From the cell containing the given text, extract its center point as (X, Y) coordinate. 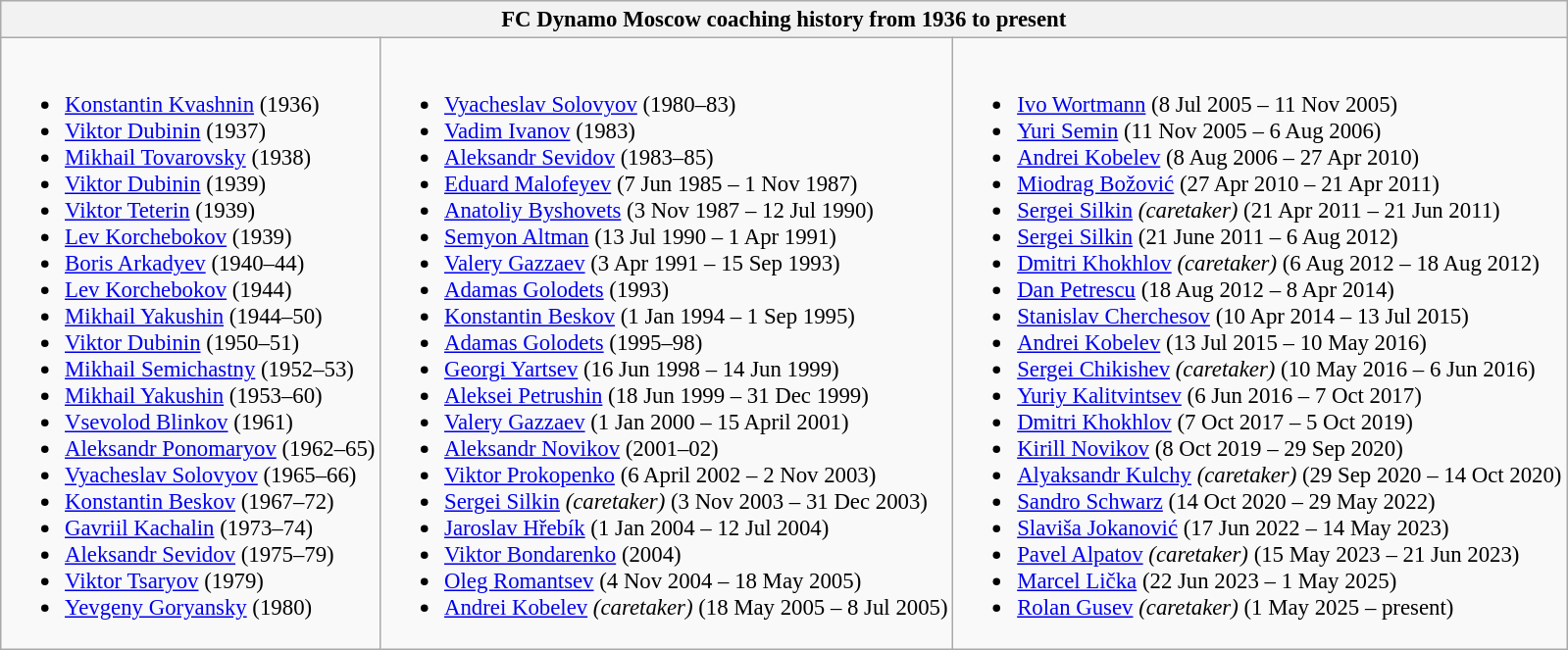
FC Dynamo Moscow coaching history from 1936 to present (784, 20)
